Return the (x, y) coordinate for the center point of the cell that contains the specified text.  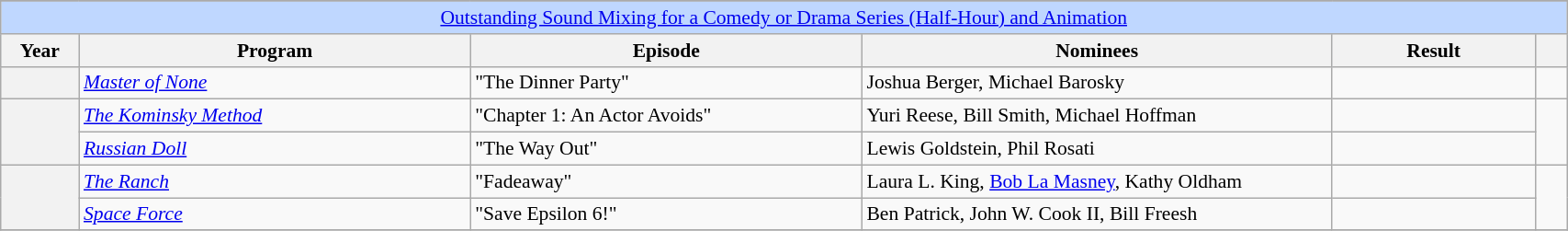
Space Force (275, 214)
"The Dinner Party" (666, 83)
The Ranch (275, 181)
"Save Epsilon 6!" (666, 214)
Lewis Goldstein, Phil Rosati (1097, 149)
"Fadeaway" (666, 181)
Episode (666, 51)
Nominees (1097, 51)
Year (40, 51)
Russian Doll (275, 149)
Program (275, 51)
Yuri Reese, Bill Smith, Michael Hoffman (1097, 116)
Result (1434, 51)
Joshua Berger, Michael Barosky (1097, 83)
"Chapter 1: An Actor Avoids" (666, 116)
Laura L. King, Bob La Masney, Kathy Oldham (1097, 181)
The Kominsky Method (275, 116)
Ben Patrick, John W. Cook II, Bill Freesh (1097, 214)
Outstanding Sound Mixing for a Comedy or Drama Series (Half-Hour) and Animation (784, 17)
Master of None (275, 83)
"The Way Out" (666, 149)
